Return (x, y) of the center of cell containing provided text 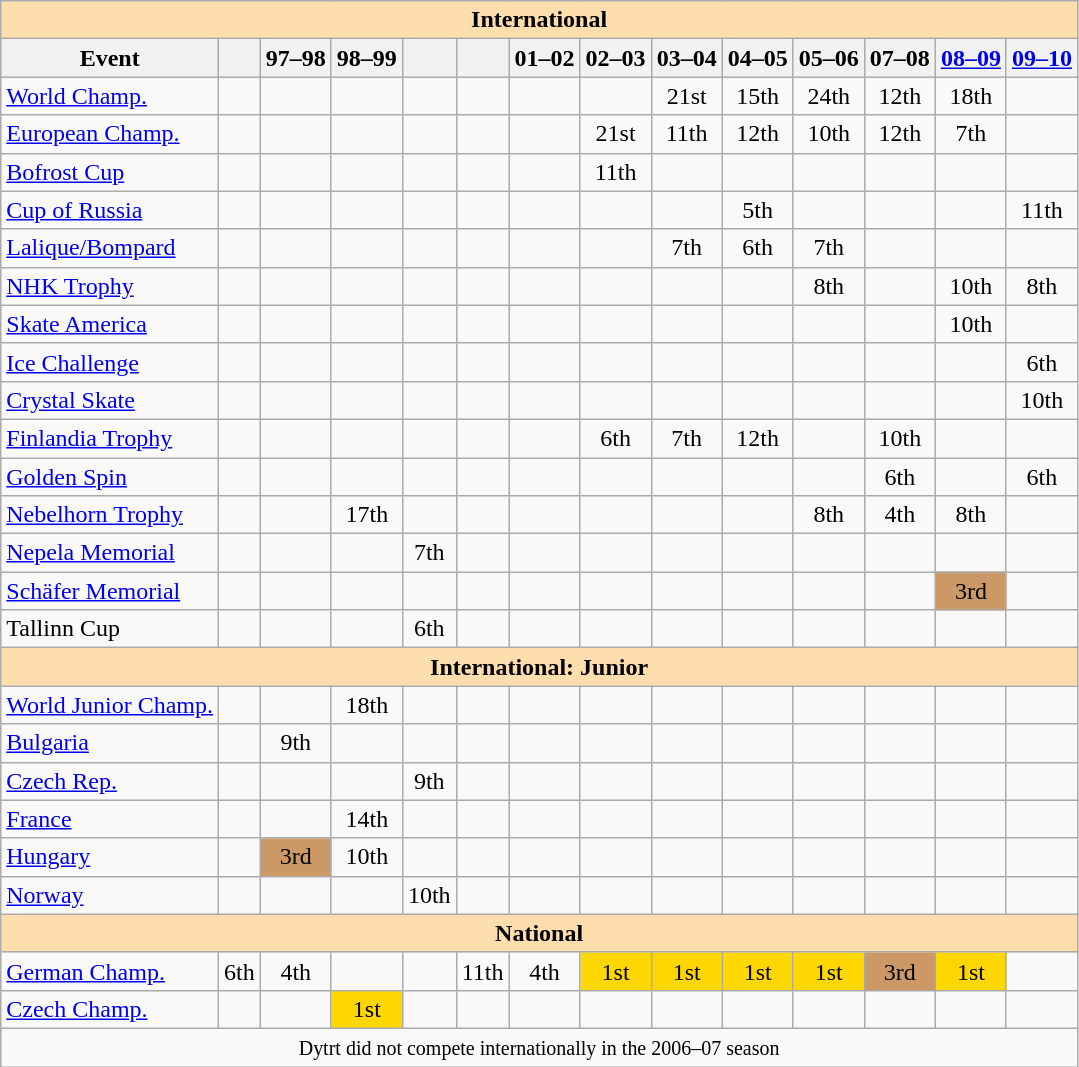
Skate America (110, 324)
04–05 (758, 58)
09–10 (1042, 58)
02–03 (616, 58)
Finlandia Trophy (110, 438)
15th (758, 96)
Dytrt did not compete internationally in the 2006–07 season (540, 1047)
07–08 (900, 58)
01–02 (544, 58)
05–06 (828, 58)
97–98 (296, 58)
Crystal Skate (110, 400)
Tallinn Cup (110, 629)
Event (110, 58)
98–99 (366, 58)
Nepela Memorial (110, 553)
Golden Spin (110, 477)
17th (366, 515)
Bulgaria (110, 743)
Czech Champ. (110, 1009)
14th (366, 819)
03–04 (686, 58)
European Champ. (110, 134)
Norway (110, 895)
German Champ. (110, 971)
World Junior Champ. (110, 705)
International (540, 20)
NHK Trophy (110, 286)
Lalique/Bompard (110, 248)
International: Junior (540, 667)
National (540, 933)
Czech Rep. (110, 781)
08–09 (970, 58)
World Champ. (110, 96)
Hungary (110, 857)
Nebelhorn Trophy (110, 515)
Ice Challenge (110, 362)
24th (828, 96)
France (110, 819)
Bofrost Cup (110, 172)
5th (758, 210)
Cup of Russia (110, 210)
Schäfer Memorial (110, 591)
